Return [x, y] of the center of cell containing provided text 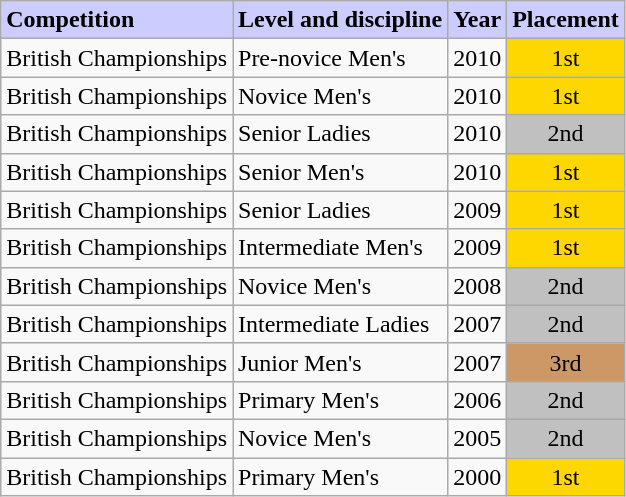
Intermediate Ladies [340, 324]
3rd [566, 362]
Level and discipline [340, 20]
Year [478, 20]
2006 [478, 400]
Competition [117, 20]
Placement [566, 20]
Intermediate Men's [340, 248]
Junior Men's [340, 362]
2005 [478, 438]
Senior Men's [340, 172]
2008 [478, 286]
Pre-novice Men's [340, 58]
2000 [478, 477]
